Find where the given text appears and provide that cell's center as [x, y] coordinate. 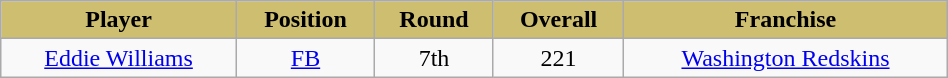
Eddie Williams [119, 58]
Player [119, 20]
Round [434, 20]
Franchise [786, 20]
Overall [558, 20]
FB [305, 58]
221 [558, 58]
Washington Redskins [786, 58]
7th [434, 58]
Position [305, 20]
